Capture the cell that displays the provided text and extract its [X, Y] central coordinate. 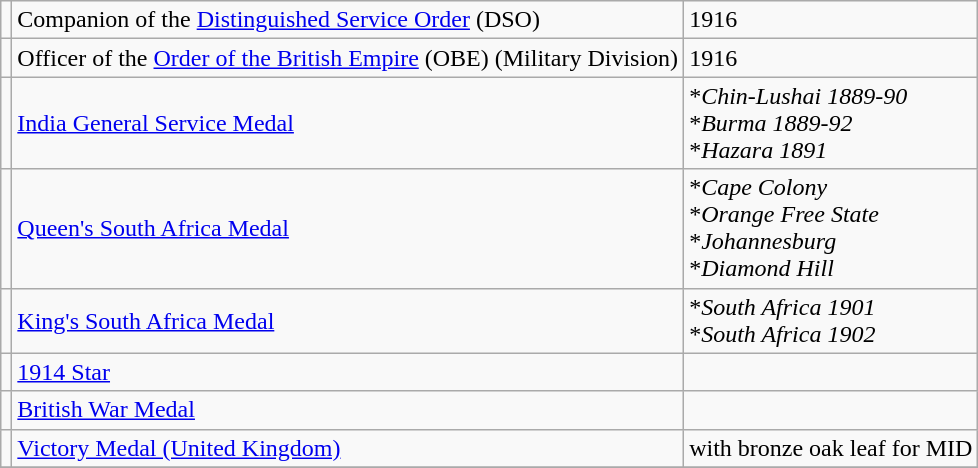
*South Africa 1901*South Africa 1902 [831, 320]
India General Service Medal [348, 123]
1914 Star [348, 372]
Officer of the Order of the British Empire (OBE) (Military Division) [348, 58]
British War Medal [348, 410]
with bronze oak leaf for MID [831, 448]
Queen's South Africa Medal [348, 228]
Victory Medal (United Kingdom) [348, 448]
*Chin-Lushai 1889-90*Burma 1889-92*Hazara 1891 [831, 123]
King's South Africa Medal [348, 320]
*Cape Colony*Orange Free State*Johannesburg*Diamond Hill [831, 228]
Companion of the Distinguished Service Order (DSO) [348, 20]
